Output the [x, y] coordinate of the center of the cell containing the given text.  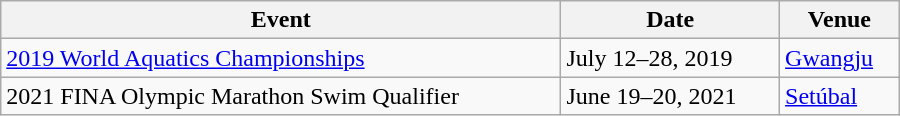
Setúbal [840, 96]
June 19–20, 2021 [670, 96]
July 12–28, 2019 [670, 58]
Date [670, 20]
2021 FINA Olympic Marathon Swim Qualifier [281, 96]
2019 World Aquatics Championships [281, 58]
Event [281, 20]
Venue [840, 20]
Gwangju [840, 58]
